Determine the (x, y) coordinate at the center of the cell enclosing the given text.  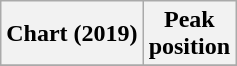
Chart (2019) (72, 34)
Peakposition (189, 34)
